Return [X, Y] of the center of cell containing provided text 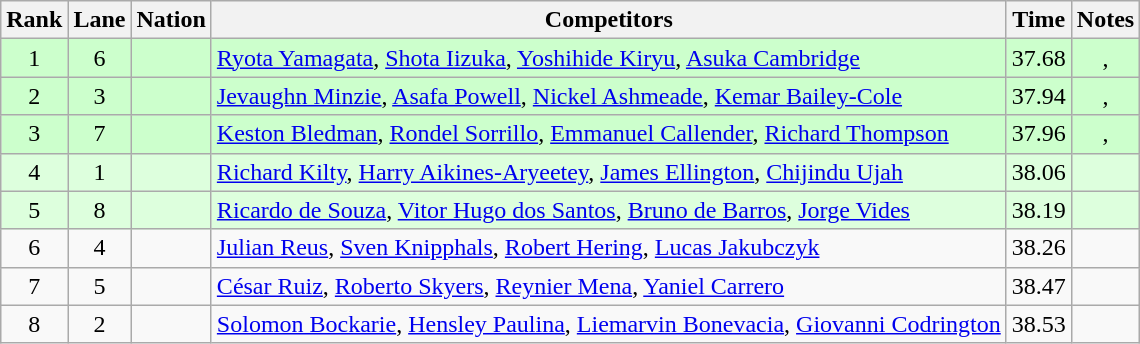
Solomon Bockarie, Hensley Paulina, Liemarvin Bonevacia, Giovanni Codrington [608, 324]
Nation [171, 20]
Ryota Yamagata, Shota Iizuka, Yoshihide Kiryu, Asuka Cambridge [608, 58]
38.26 [1038, 248]
38.53 [1038, 324]
38.06 [1038, 172]
Time [1038, 20]
37.94 [1038, 96]
César Ruiz, Roberto Skyers, Reynier Mena, Yaniel Carrero [608, 286]
Keston Bledman, Rondel Sorrillo, Emmanuel Callender, Richard Thompson [608, 134]
Lane [100, 20]
37.96 [1038, 134]
38.19 [1038, 210]
Competitors [608, 20]
38.47 [1038, 286]
Jevaughn Minzie, Asafa Powell, Nickel Ashmeade, Kemar Bailey-Cole [608, 96]
Richard Kilty, Harry Aikines-Aryeetey, James Ellington, Chijindu Ujah [608, 172]
Ricardo de Souza, Vitor Hugo dos Santos, Bruno de Barros, Jorge Vides [608, 210]
Rank [34, 20]
37.68 [1038, 58]
Julian Reus, Sven Knipphals, Robert Hering, Lucas Jakubczyk [608, 248]
Notes [1105, 20]
